Scan for the cell matching the given text and deliver its (X, Y) coordinate at center. 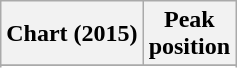
Peak position (189, 34)
Chart (2015) (72, 34)
